Determine the (X, Y) coordinate at the center of the cell enclosing the given text.  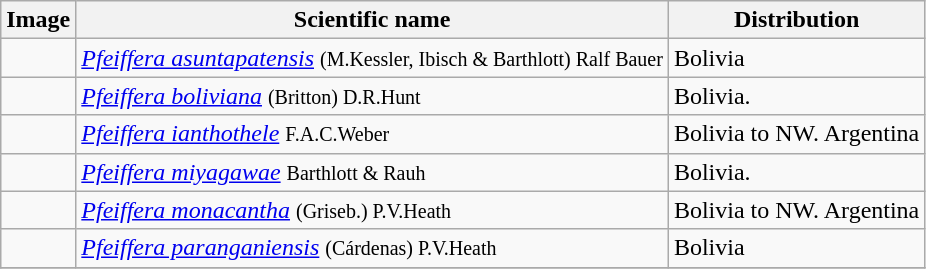
Pfeiffera monacantha (Griseb.) P.V.Heath (372, 210)
Pfeiffera ianthothele F.A.C.Weber (372, 134)
Pfeiffera miyagawae Barthlott & Rauh (372, 172)
Distribution (796, 20)
Scientific name (372, 20)
Pfeiffera asuntapatensis (M.Kessler, Ibisch & Barthlott) Ralf Bauer (372, 58)
Image (38, 20)
Pfeiffera boliviana (Britton) D.R.Hunt (372, 96)
Pfeiffera paranganiensis (Cárdenas) P.V.Heath (372, 248)
